Return (X, Y) of the center of cell containing provided text 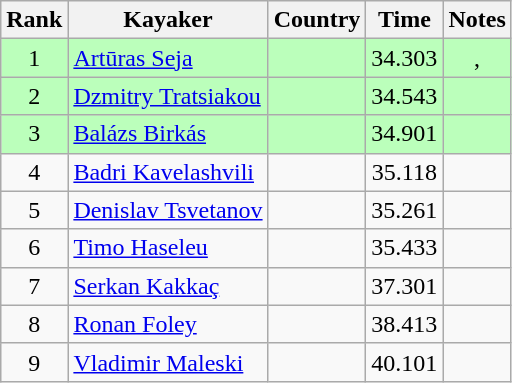
Time (404, 20)
Rank (34, 20)
, (477, 58)
Kayaker (168, 20)
40.101 (404, 362)
Badri Kavelashvili (168, 172)
9 (34, 362)
5 (34, 210)
3 (34, 134)
35.261 (404, 210)
35.433 (404, 248)
Notes (477, 20)
7 (34, 286)
Ronan Foley (168, 324)
6 (34, 248)
Timo Haseleu (168, 248)
37.301 (404, 286)
1 (34, 58)
34.543 (404, 96)
Serkan Kakkaç (168, 286)
Vladimir Maleski (168, 362)
4 (34, 172)
34.901 (404, 134)
38.413 (404, 324)
35.118 (404, 172)
Dzmitry Tratsiakou (168, 96)
Artūras Seja (168, 58)
34.303 (404, 58)
Denislav Tsvetanov (168, 210)
8 (34, 324)
2 (34, 96)
Balázs Birkás (168, 134)
Country (317, 20)
